Return the [x, y] coordinate for the center point of the cell that contains the specified text.  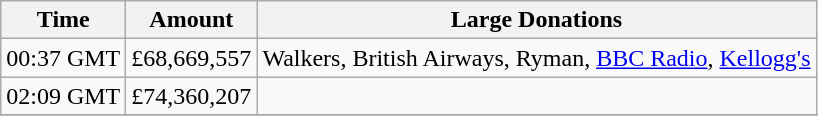
02:09 GMT [64, 96]
00:37 GMT [64, 58]
Amount [192, 20]
Large Donations [536, 20]
Walkers, British Airways, Ryman, BBC Radio, Kellogg's [536, 58]
Time [64, 20]
£68,669,557 [192, 58]
£74,360,207 [192, 96]
